For the text-containing cell, return its midpoint in [X, Y] coordinate format. 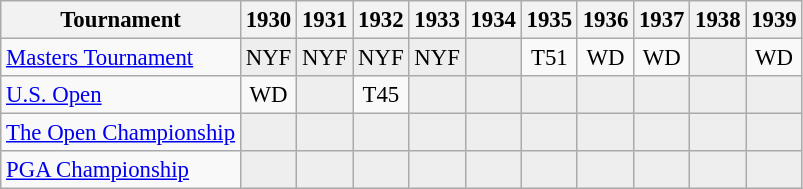
1933 [437, 20]
1930 [268, 20]
1937 [662, 20]
1935 [549, 20]
Masters Tournament [121, 58]
1939 [774, 20]
PGA Championship [121, 170]
The Open Championship [121, 133]
T45 [381, 95]
1931 [325, 20]
1932 [381, 20]
Tournament [121, 20]
T51 [549, 58]
1938 [718, 20]
U.S. Open [121, 95]
1934 [493, 20]
1936 [605, 20]
